Find where the given text appears and provide that cell's center as (X, Y) coordinate. 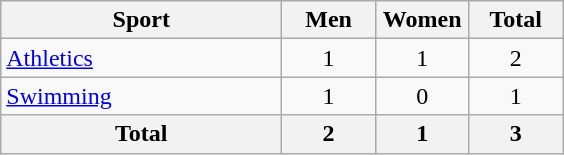
3 (516, 134)
Athletics (142, 58)
Sport (142, 20)
Women (422, 20)
Swimming (142, 96)
0 (422, 96)
Men (329, 20)
